Return (X, Y) of the center of cell containing provided text 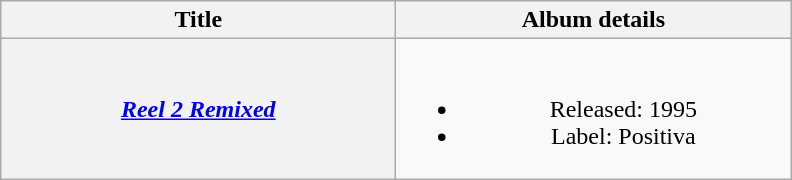
Reel 2 Remixed (198, 109)
Released: 1995Label: Positiva (594, 109)
Album details (594, 20)
Title (198, 20)
